Extract the (X, Y) coordinate from the center of the cell holding the provided text.  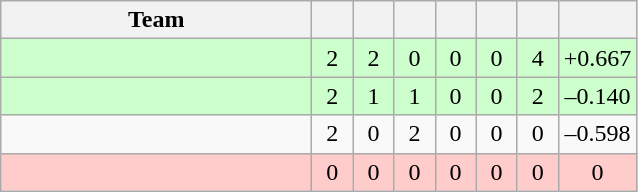
–0.598 (598, 134)
–0.140 (598, 96)
4 (538, 58)
+0.667 (598, 58)
Team (156, 20)
